Detect which cell encompasses the target text, then output its (x, y) center coordinate. 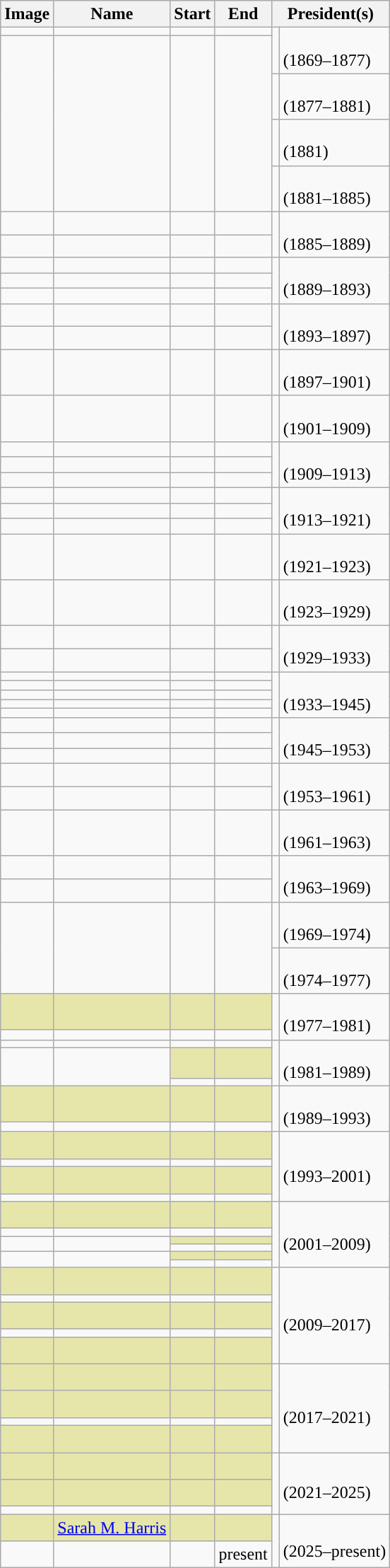
(1913–1921) (334, 511)
(1961–1963) (334, 833)
(2021–2025) (334, 1484)
End (243, 14)
Image (27, 14)
(1877–1881) (334, 96)
(1953–1961) (334, 786)
(2025–present) (334, 1541)
(2017–2021) (334, 1407)
(1963–1969) (334, 878)
(1993–2001) (334, 1166)
Sarah M. Harris (112, 1528)
(1923–1929) (334, 603)
(1945–1953) (334, 741)
present (243, 1555)
(1933–1945) (334, 695)
(1881–1885) (334, 188)
(2009–2017) (334, 1316)
(1869–1877) (334, 51)
(1929–1933) (334, 649)
(1974–1977) (334, 970)
(1921–1923) (334, 556)
(1885–1889) (334, 235)
(1969–1974) (334, 925)
(1889–1893) (334, 280)
(1881) (334, 143)
(1901–1909) (334, 419)
Name (112, 14)
(1909–1913) (334, 464)
President(s) (331, 14)
(1989–1993) (334, 1109)
(1893–1897) (334, 327)
(1977–1981) (334, 1017)
(1981–1989) (334, 1062)
Start (192, 14)
(1897–1901) (334, 372)
(2001–2009) (334, 1235)
